Scan for the cell matching the given text and deliver its (X, Y) coordinate at center. 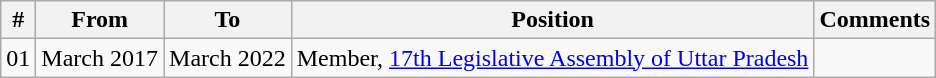
Comments (875, 20)
From (100, 20)
01 (18, 58)
# (18, 20)
Position (552, 20)
March 2022 (228, 58)
To (228, 20)
Member, 17th Legislative Assembly of Uttar Pradesh (552, 58)
March 2017 (100, 58)
